Return (x, y) of the center of cell containing provided text 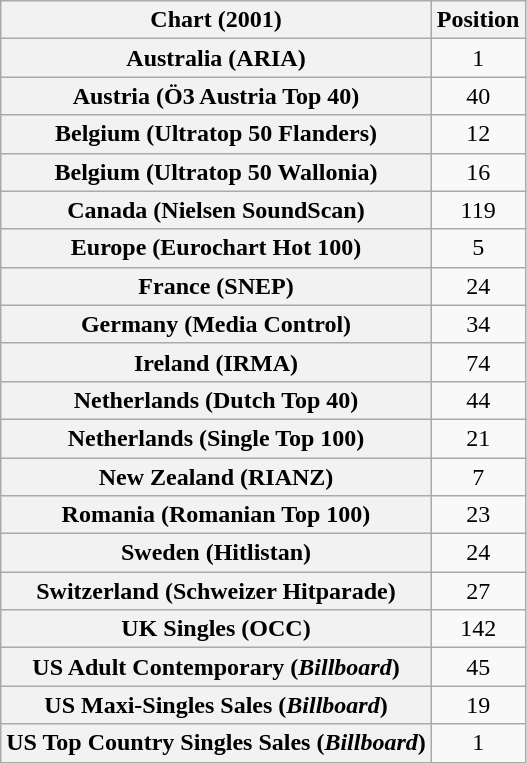
Switzerland (Schweizer Hitparade) (216, 591)
New Zealand (RIANZ) (216, 477)
44 (478, 400)
16 (478, 172)
142 (478, 629)
74 (478, 362)
Europe (Eurochart Hot 100) (216, 248)
Canada (Nielsen SoundScan) (216, 210)
7 (478, 477)
27 (478, 591)
Netherlands (Single Top 100) (216, 438)
34 (478, 324)
Germany (Media Control) (216, 324)
12 (478, 134)
France (SNEP) (216, 286)
23 (478, 515)
Australia (ARIA) (216, 58)
US Top Country Singles Sales (Billboard) (216, 743)
45 (478, 667)
US Maxi-Singles Sales (Billboard) (216, 705)
Netherlands (Dutch Top 40) (216, 400)
US Adult Contemporary (Billboard) (216, 667)
Sweden (Hitlistan) (216, 553)
Austria (Ö3 Austria Top 40) (216, 96)
40 (478, 96)
Position (478, 20)
Belgium (Ultratop 50 Wallonia) (216, 172)
Chart (2001) (216, 20)
Belgium (Ultratop 50 Flanders) (216, 134)
Romania (Romanian Top 100) (216, 515)
21 (478, 438)
Ireland (IRMA) (216, 362)
19 (478, 705)
5 (478, 248)
119 (478, 210)
UK Singles (OCC) (216, 629)
